Output the [X, Y] coordinate of the center of the cell containing the given text.  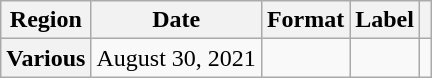
Various [46, 58]
August 30, 2021 [176, 58]
Date [176, 20]
Label [385, 20]
Format [305, 20]
Region [46, 20]
